Capture the cell that displays the provided text and extract its (x, y) central coordinate. 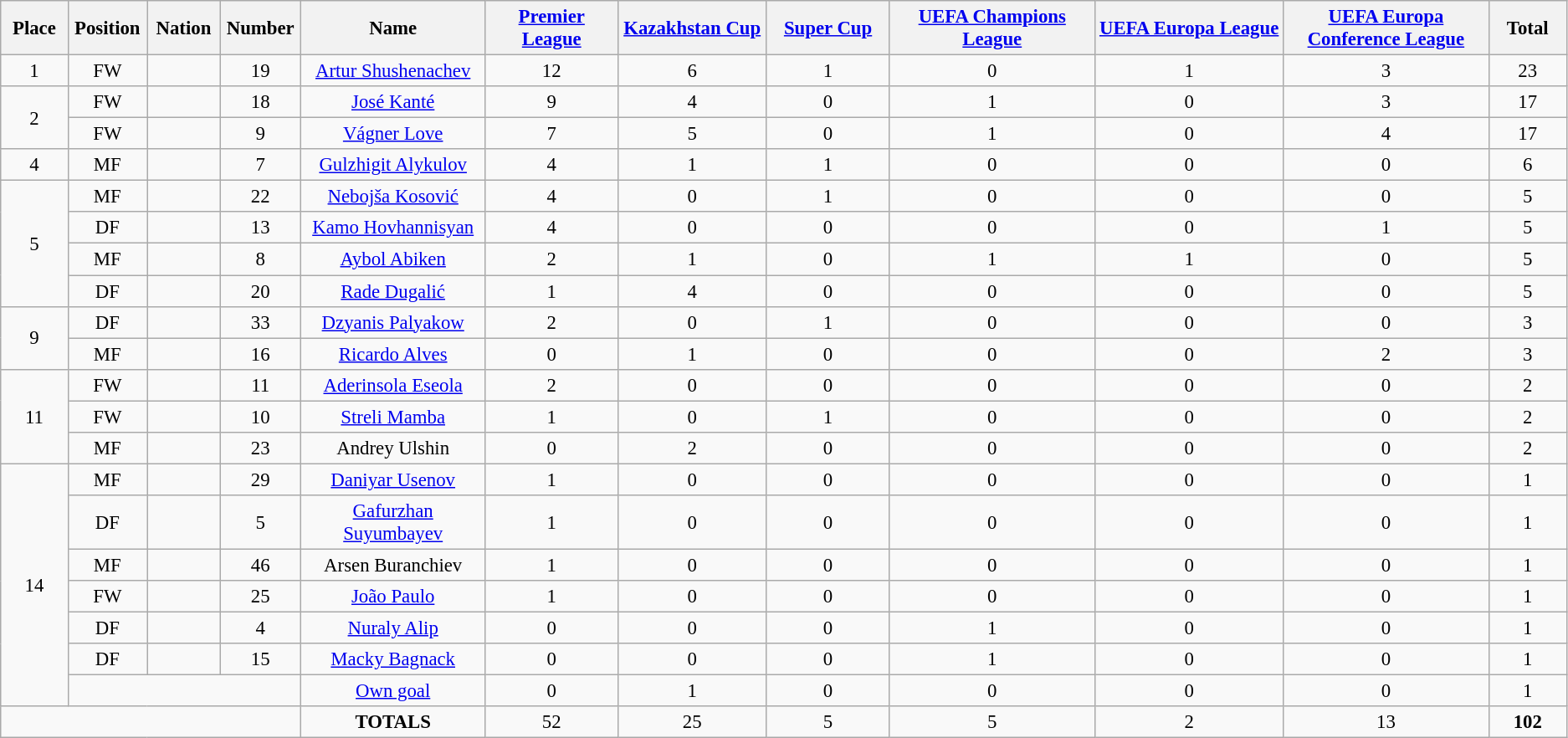
UEFA Europa League (1190, 28)
Super Cup (828, 28)
Nebojša Kosović (393, 197)
Kamo Hovhannisyan (393, 228)
Macky Bagnack (393, 659)
Aderinsola Eseola (393, 385)
Own goal (393, 691)
Total (1528, 28)
Place (34, 28)
Premier League (551, 28)
Nuraly Alip (393, 628)
Rade Dugalić (393, 291)
Gafurzhan Suyumbayev (393, 522)
Artur Shushenachev (393, 71)
20 (260, 291)
46 (260, 565)
Name (393, 28)
16 (260, 354)
Position (107, 28)
52 (551, 722)
Dzyanis Palyakow (393, 322)
102 (1528, 722)
18 (260, 102)
TOTALS (393, 722)
33 (260, 322)
Arsen Buranchiev (393, 565)
29 (260, 479)
Kazakhstan Cup (692, 28)
UEFA Champions League (992, 28)
Andrey Ulshin (393, 448)
Daniyar Usenov (393, 479)
Nation (184, 28)
José Kanté (393, 102)
12 (551, 71)
João Paulo (393, 597)
UEFA Europa Conference League (1386, 28)
Gulzhigit Alykulov (393, 165)
Streli Mamba (393, 417)
8 (260, 259)
Number (260, 28)
10 (260, 417)
19 (260, 71)
22 (260, 197)
Ricardo Alves (393, 354)
Aybol Abiken (393, 259)
14 (34, 585)
Vágner Love (393, 134)
15 (260, 659)
